For the text-containing cell, return its midpoint in [X, Y] coordinate format. 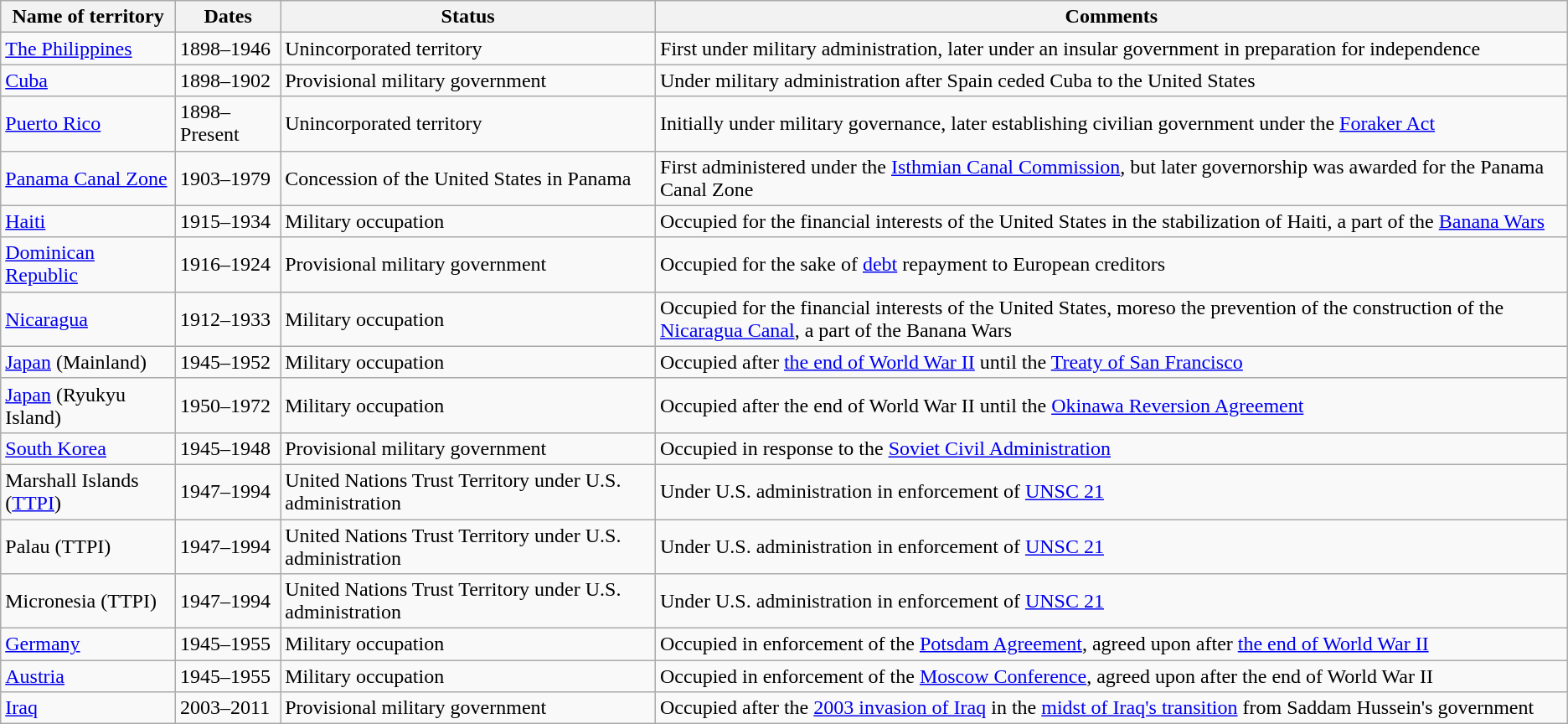
Name of territory [89, 17]
1950–1972 [228, 406]
Iraq [89, 708]
1916–1924 [228, 265]
Occupied in enforcement of the Potsdam Agreement, agreed upon after the end of World War II [1112, 644]
Panama Canal Zone [89, 178]
Occupied after the 2003 invasion of Iraq in the midst of Iraq's transition from Saddam Hussein's government [1112, 708]
Status [468, 17]
Occupied after the end of World War II until the Okinawa Reversion Agreement [1112, 406]
Occupied for the sake of debt repayment to European creditors [1112, 265]
Marshall Islands (TTPI) [89, 491]
Nicaragua [89, 318]
Concession of the United States in Panama [468, 178]
Dominican Republic [89, 265]
2003–2011 [228, 708]
Occupied in response to the Soviet Civil Administration [1112, 448]
1898–1902 [228, 80]
1915–1934 [228, 221]
Initially under military governance, later establishing civilian government under the Foraker Act [1112, 124]
1945–1948 [228, 448]
The Philippines [89, 49]
First administered under the Isthmian Canal Commission, but later governorship was awarded for the Panama Canal Zone [1112, 178]
Haiti [89, 221]
Comments [1112, 17]
Japan (Mainland) [89, 362]
Occupied in enforcement of the Moscow Conference, agreed upon after the end of World War II [1112, 676]
Palau (TTPI) [89, 546]
Germany [89, 644]
1898–1946 [228, 49]
South Korea [89, 448]
Dates [228, 17]
1912–1933 [228, 318]
Under military administration after Spain ceded Cuba to the United States [1112, 80]
Occupied for the financial interests of the United States in the stabilization of Haiti, a part of the Banana Wars [1112, 221]
Micronesia (TTPI) [89, 602]
Cuba [89, 80]
Puerto Rico [89, 124]
1903–1979 [228, 178]
Occupied after the end of World War II until the Treaty of San Francisco [1112, 362]
Austria [89, 676]
First under military administration, later under an insular government in preparation for independence [1112, 49]
1898–Present [228, 124]
Japan (Ryukyu Island) [89, 406]
1945–1952 [228, 362]
